Determine the (x, y) coordinate at the center of the cell enclosing the given text.  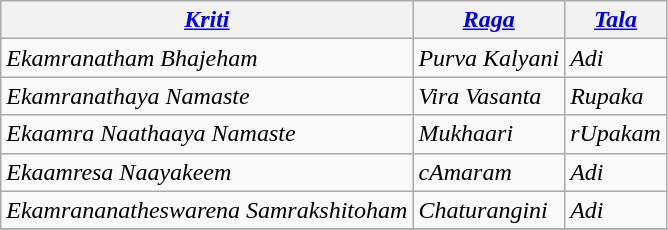
Rupaka (616, 96)
Kriti (207, 20)
Ekamranathaya Namaste (207, 96)
rUpakam (616, 134)
Purva Kalyani (489, 58)
Vira Vasanta (489, 96)
cAmaram (489, 172)
Raga (489, 20)
Ekaamra Naathaaya Namaste (207, 134)
Ekamrananatheswarena Samrakshitoham (207, 210)
Tala (616, 20)
Mukhaari (489, 134)
Chaturangini (489, 210)
Ekamranatham Bhajeham (207, 58)
Ekaamresa Naayakeem (207, 172)
